Scan for the cell matching the given text and deliver its (X, Y) coordinate at center. 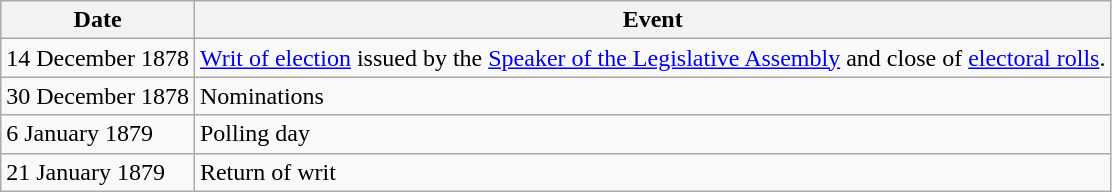
Date (98, 20)
Nominations (652, 96)
21 January 1879 (98, 172)
Return of writ (652, 172)
30 December 1878 (98, 96)
Polling day (652, 134)
Event (652, 20)
6 January 1879 (98, 134)
Writ of election issued by the Speaker of the Legislative Assembly and close of electoral rolls. (652, 58)
14 December 1878 (98, 58)
